Output the [x, y] coordinate of the center of the cell containing the given text.  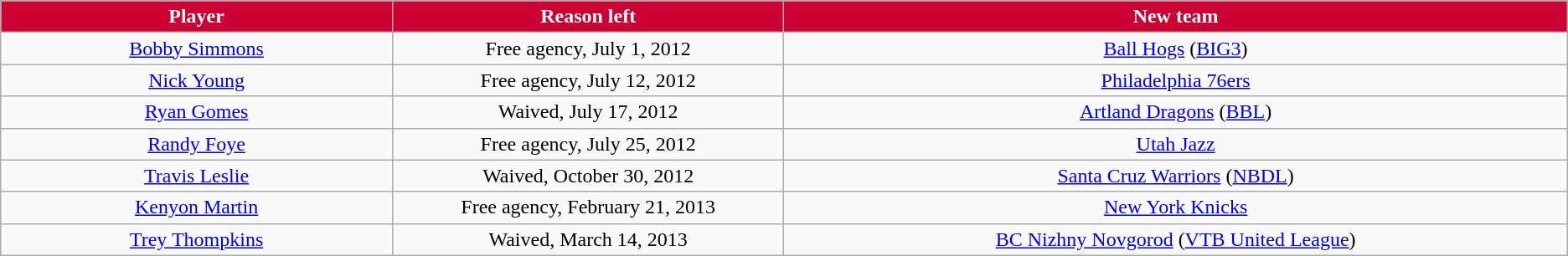
Reason left [588, 17]
BC Nizhny Novgorod (VTB United League) [1176, 239]
Waived, March 14, 2013 [588, 239]
Philadelphia 76ers [1176, 80]
Free agency, July 12, 2012 [588, 80]
Ryan Gomes [197, 112]
Waived, October 30, 2012 [588, 176]
Bobby Simmons [197, 49]
Free agency, July 25, 2012 [588, 144]
Free agency, February 21, 2013 [588, 207]
New team [1176, 17]
New York Knicks [1176, 207]
Utah Jazz [1176, 144]
Waived, July 17, 2012 [588, 112]
Artland Dragons (BBL) [1176, 112]
Santa Cruz Warriors (NBDL) [1176, 176]
Kenyon Martin [197, 207]
Player [197, 17]
Free agency, July 1, 2012 [588, 49]
Ball Hogs (BIG3) [1176, 49]
Travis Leslie [197, 176]
Nick Young [197, 80]
Randy Foye [197, 144]
Trey Thompkins [197, 239]
